Pinpoint the cell where the given text exists, returning its (X, Y) midpoint coordinate. 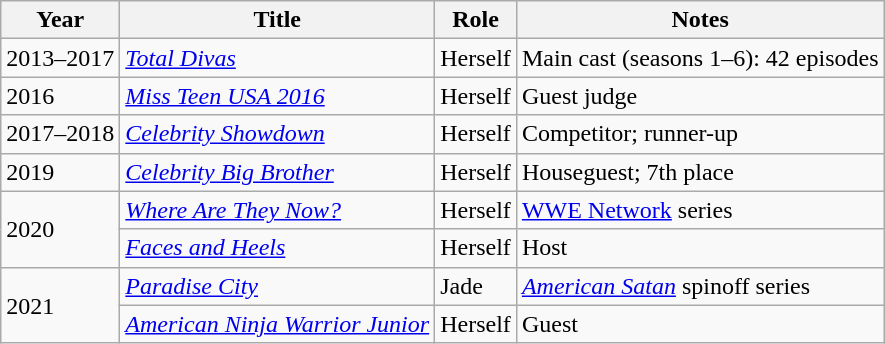
Celebrity Big Brother (278, 172)
Celebrity Showdown (278, 134)
Paradise City (278, 286)
American Satan spinoff series (700, 286)
Houseguest; 7th place (700, 172)
Guest judge (700, 96)
Year (60, 20)
Miss Teen USA 2016 (278, 96)
Main cast (seasons 1–6): 42 episodes (700, 58)
2013–2017 (60, 58)
2017–2018 (60, 134)
Faces and Heels (278, 248)
2019 (60, 172)
Role (476, 20)
Guest (700, 324)
Title (278, 20)
2016 (60, 96)
Total Divas (278, 58)
Competitor; runner-up (700, 134)
Notes (700, 20)
American Ninja Warrior Junior (278, 324)
WWE Network series (700, 210)
Where Are They Now? (278, 210)
2020 (60, 229)
Host (700, 248)
Jade (476, 286)
2021 (60, 305)
